Extract the (X, Y) coordinate from the center of the cell holding the provided text.  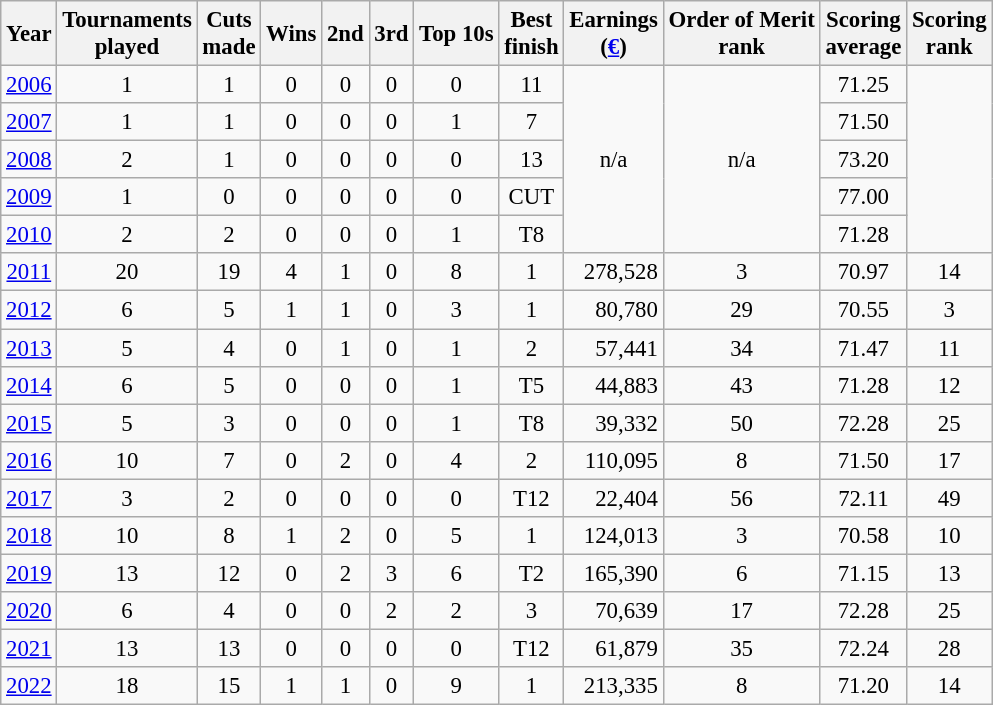
278,528 (614, 273)
2015 (29, 423)
Top 10s (456, 34)
22,404 (614, 498)
70.58 (864, 536)
44,883 (614, 385)
Year (29, 34)
71.20 (864, 686)
2009 (29, 197)
3rd (392, 34)
2010 (29, 235)
Cuts made (229, 34)
29 (742, 310)
2007 (29, 122)
35 (742, 648)
70.55 (864, 310)
20 (127, 273)
70.97 (864, 273)
Earnings(€) (614, 34)
77.00 (864, 197)
T5 (532, 385)
9 (456, 686)
2008 (29, 160)
2021 (29, 648)
50 (742, 423)
2016 (29, 460)
2014 (29, 385)
72.11 (864, 498)
56 (742, 498)
2006 (29, 85)
2020 (29, 611)
124,013 (614, 536)
213,335 (614, 686)
Order of Meritrank (742, 34)
34 (742, 348)
72.24 (864, 648)
2013 (29, 348)
70,639 (614, 611)
19 (229, 273)
71.15 (864, 573)
71.47 (864, 348)
CUT (532, 197)
57,441 (614, 348)
Best finish (532, 34)
15 (229, 686)
2nd (346, 34)
80,780 (614, 310)
49 (950, 498)
2018 (29, 536)
2022 (29, 686)
110,095 (614, 460)
Scoring average (864, 34)
Scoringrank (950, 34)
Tournaments played (127, 34)
61,879 (614, 648)
2017 (29, 498)
2011 (29, 273)
73.20 (864, 160)
43 (742, 385)
71.25 (864, 85)
18 (127, 686)
2012 (29, 310)
39,332 (614, 423)
165,390 (614, 573)
Wins (292, 34)
2019 (29, 573)
28 (950, 648)
T2 (532, 573)
